Scan for the cell matching the given text and deliver its (x, y) coordinate at center. 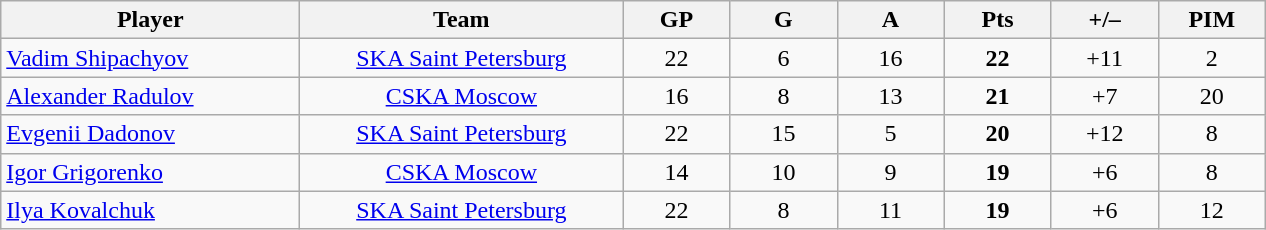
5 (890, 134)
15 (784, 134)
13 (890, 96)
12 (1212, 210)
G (784, 20)
A (890, 20)
+12 (1104, 134)
2 (1212, 58)
Ilya Kovalchuk (150, 210)
PIM (1212, 20)
+/– (1104, 20)
14 (676, 172)
+7 (1104, 96)
9 (890, 172)
Vadim Shipachyov (150, 58)
GP (676, 20)
21 (998, 96)
Igor Grigorenko (150, 172)
10 (784, 172)
Team (462, 20)
6 (784, 58)
Alexander Radulov (150, 96)
+11 (1104, 58)
Pts (998, 20)
Evgenii Dadonov (150, 134)
Player (150, 20)
11 (890, 210)
